From the cell containing the given text, extract its center point as (x, y) coordinate. 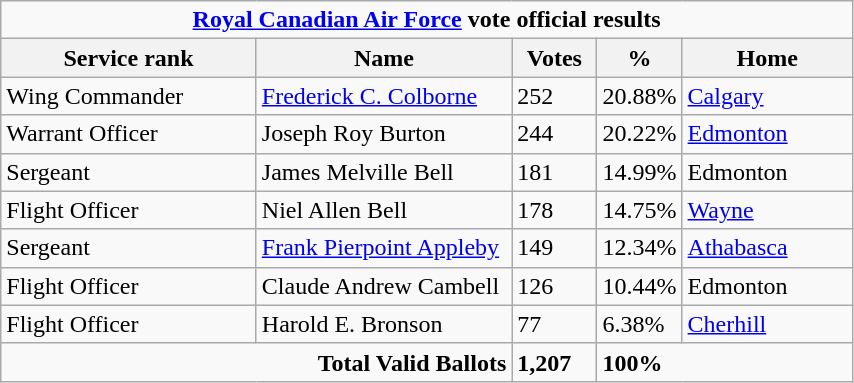
Joseph Roy Burton (384, 134)
Claude Andrew Cambell (384, 286)
Total Valid Ballots (256, 362)
Calgary (767, 96)
Niel Allen Bell (384, 210)
1,207 (554, 362)
77 (554, 324)
126 (554, 286)
149 (554, 248)
Frank Pierpoint Appleby (384, 248)
6.38% (640, 324)
Harold E. Bronson (384, 324)
Warrant Officer (129, 134)
Frederick C. Colborne (384, 96)
20.22% (640, 134)
Name (384, 58)
Athabasca (767, 248)
12.34% (640, 248)
% (640, 58)
14.75% (640, 210)
Cherhill (767, 324)
252 (554, 96)
244 (554, 134)
100% (725, 362)
Wing Commander (129, 96)
20.88% (640, 96)
181 (554, 172)
Royal Canadian Air Force vote official results (427, 20)
14.99% (640, 172)
Home (767, 58)
Wayne (767, 210)
James Melville Bell (384, 172)
10.44% (640, 286)
Votes (554, 58)
178 (554, 210)
Service rank (129, 58)
